Return the (x, y) coordinate for the center point of the cell that contains the specified text.  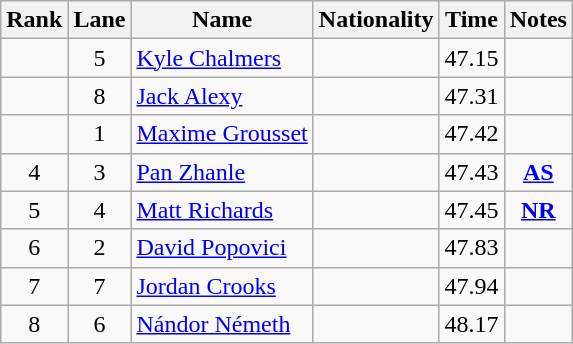
2 (100, 248)
Jack Alexy (222, 96)
1 (100, 134)
Pan Zhanle (222, 172)
AS (538, 172)
Maxime Grousset (222, 134)
Notes (538, 20)
47.45 (472, 210)
48.17 (472, 324)
47.94 (472, 286)
47.42 (472, 134)
Time (472, 20)
David Popovici (222, 248)
Name (222, 20)
Rank (34, 20)
47.31 (472, 96)
Lane (100, 20)
NR (538, 210)
47.15 (472, 58)
3 (100, 172)
Matt Richards (222, 210)
Nationality (376, 20)
47.83 (472, 248)
Kyle Chalmers (222, 58)
Nándor Németh (222, 324)
47.43 (472, 172)
Jordan Crooks (222, 286)
